Scan for the cell matching the given text and deliver its [x, y] coordinate at center. 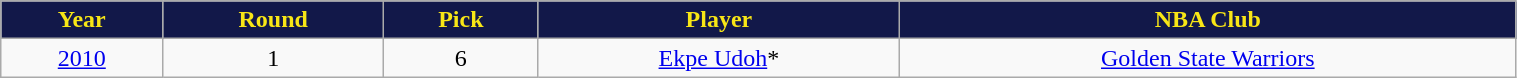
2010 [82, 58]
Pick [460, 20]
Round [274, 20]
6 [460, 58]
NBA Club [1208, 20]
Year [82, 20]
Golden State Warriors [1208, 58]
Player [718, 20]
1 [274, 58]
Ekpe Udoh* [718, 58]
